Return [x, y] of the center of cell containing provided text 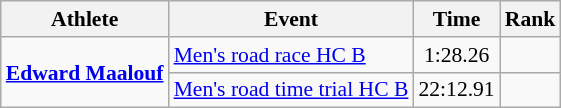
22:12.91 [456, 90]
Athlete [85, 19]
Men's road race HC B [292, 55]
Time [456, 19]
1:28.26 [456, 55]
Event [292, 19]
Men's road time trial HC B [292, 90]
Edward Maalouf [85, 72]
Rank [530, 19]
